Identify which cell holds the provided text, then report its (x, y) central coordinate. 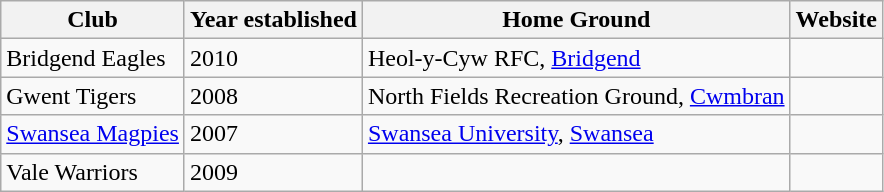
2009 (273, 172)
Heol-y-Cyw RFC, Bridgend (576, 58)
2010 (273, 58)
Club (93, 20)
Swansea Magpies (93, 134)
Swansea University, Swansea (576, 134)
2008 (273, 96)
North Fields Recreation Ground, Cwmbran (576, 96)
Gwent Tigers (93, 96)
Bridgend Eagles (93, 58)
2007 (273, 134)
Home Ground (576, 20)
Year established (273, 20)
Vale Warriors (93, 172)
Website (836, 20)
